Locate the cell with the specified text and output its (x, y) center coordinate. 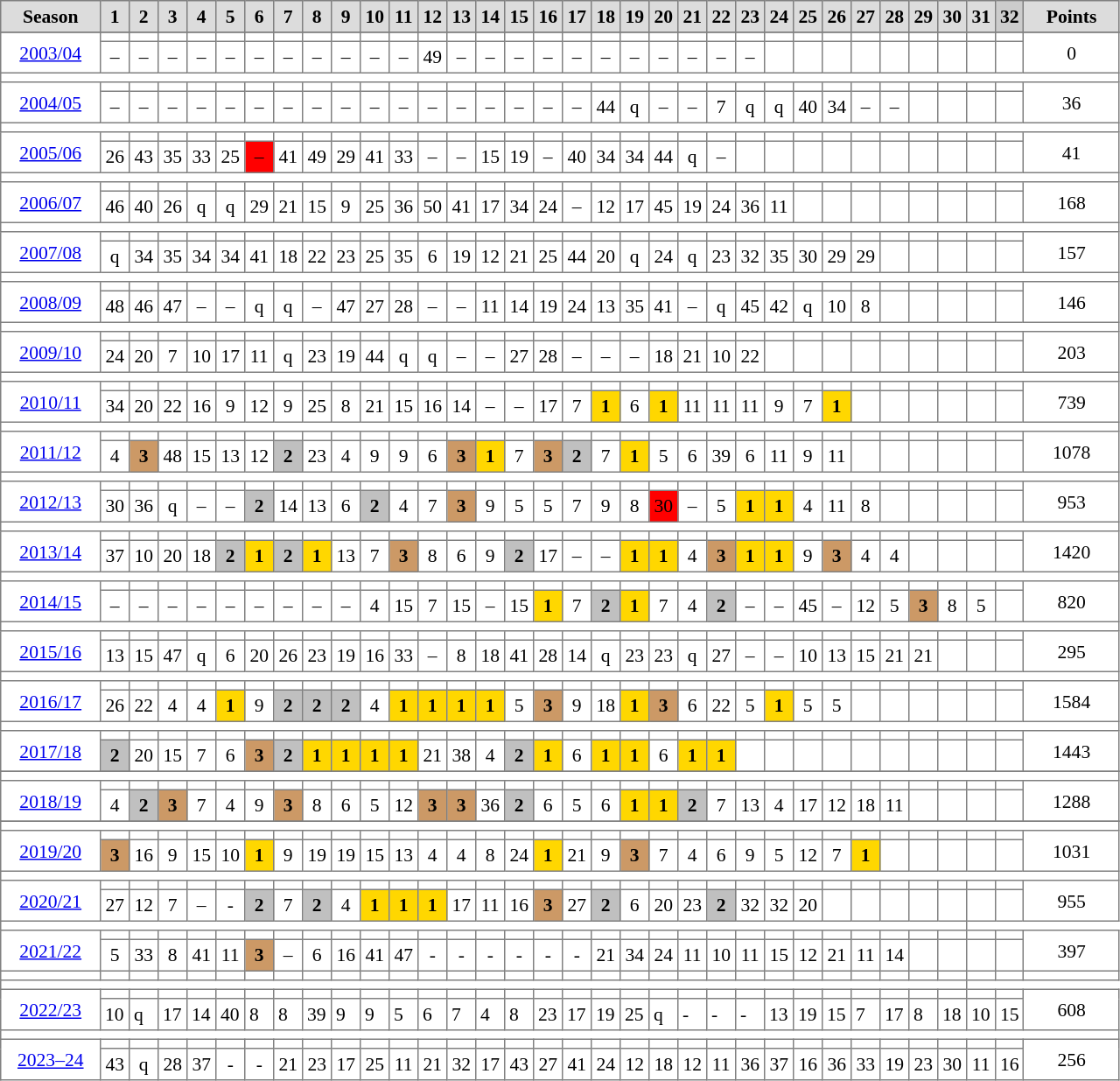
31 (982, 17)
1420 (1072, 551)
2008/09 (51, 302)
1584 (1072, 701)
256 (1072, 1059)
608 (1072, 1009)
2006/07 (51, 202)
0 (1072, 53)
203 (1072, 352)
Points (1072, 17)
295 (1072, 651)
168 (1072, 202)
50 (432, 207)
2005/06 (51, 152)
2010/11 (51, 402)
2016/17 (51, 701)
2004/05 (51, 102)
2011/12 (51, 452)
2014/15 (51, 601)
146 (1072, 302)
2018/19 (51, 801)
953 (1072, 502)
2015/16 (51, 651)
2017/18 (51, 751)
955 (1072, 901)
820 (1072, 601)
42 (779, 306)
739 (1072, 402)
Season (51, 17)
2003/04 (51, 53)
2021/22 (51, 951)
397 (1072, 951)
1443 (1072, 751)
1078 (1072, 452)
1031 (1072, 851)
1288 (1072, 801)
2023–24 (51, 1059)
2022/23 (51, 1009)
2007/08 (51, 252)
2012/13 (51, 502)
2020/21 (51, 901)
2009/10 (51, 352)
2013/14 (51, 551)
38 (462, 755)
2019/20 (51, 851)
157 (1072, 252)
